Scan for the cell matching the given text and deliver its [x, y] coordinate at center. 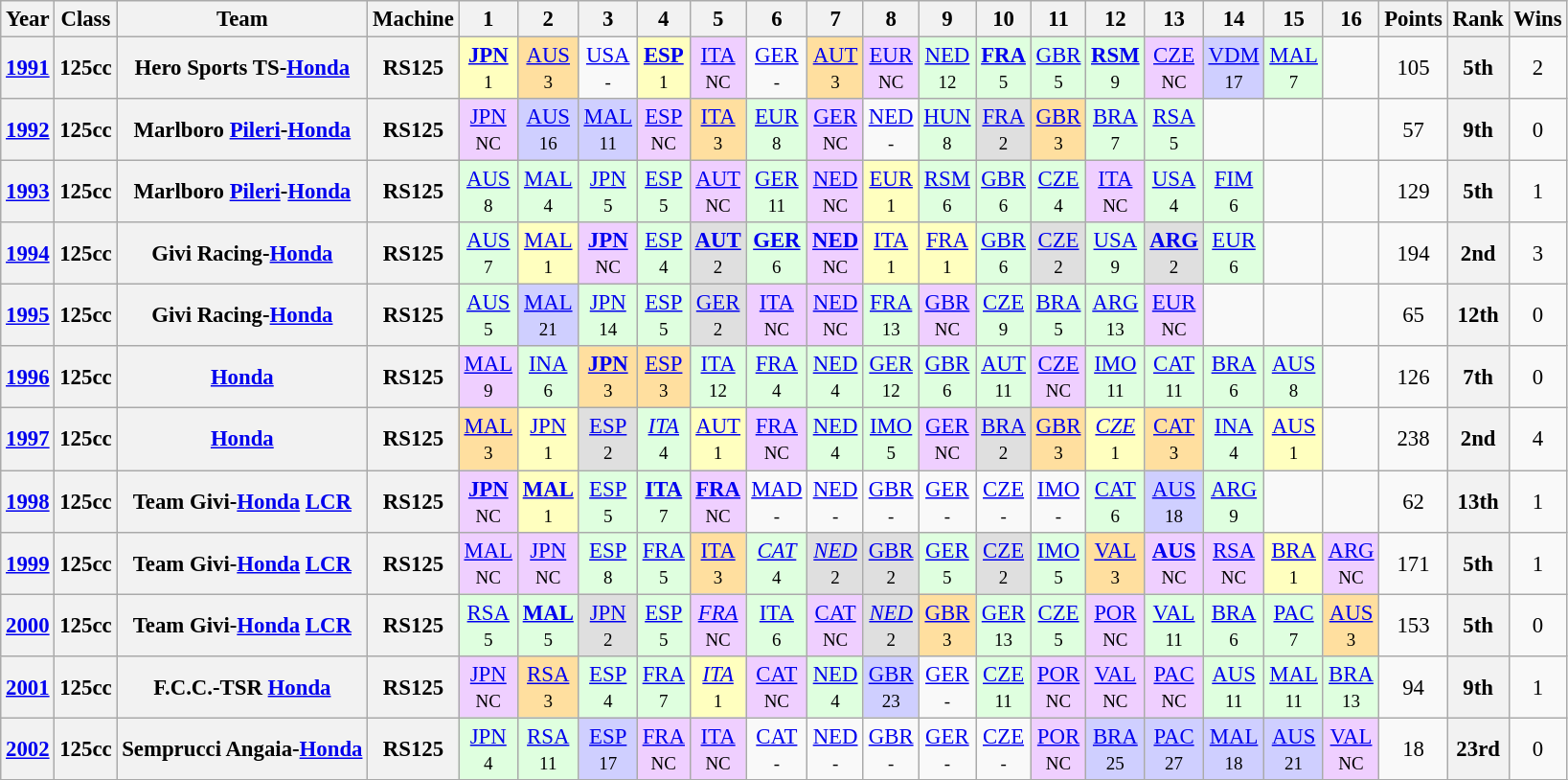
Rank [1478, 19]
13th [1478, 502]
AUS18 [1174, 502]
5 [718, 19]
ARGNC [1351, 563]
ITA6 [777, 625]
105 [1414, 69]
JPN4 [489, 749]
129 [1414, 192]
BRA2 [1004, 439]
HUN8 [947, 130]
ARG13 [1115, 316]
MAL18 [1234, 749]
VAL3 [1115, 563]
153 [1414, 625]
GER13 [1004, 625]
FRA4 [777, 378]
AUT1 [718, 439]
RSA11 [548, 749]
2002 [28, 749]
1995 [28, 316]
EUR8 [777, 130]
INA4 [1234, 439]
PAC27 [1174, 749]
CZE4 [1057, 192]
Points [1414, 19]
CAT11 [1174, 378]
ARG2 [1174, 253]
BRA1 [1293, 563]
USA9 [1115, 253]
RSANC [1234, 563]
JPN14 [607, 316]
ESP3 [663, 378]
171 [1414, 563]
94 [1414, 686]
RSA3 [548, 686]
AUS7 [489, 253]
USA- [607, 69]
13 [1174, 19]
BRA7 [1115, 130]
AUS21 [1293, 749]
AUS16 [548, 130]
57 [1414, 130]
1994 [28, 253]
1993 [28, 192]
2000 [28, 625]
NED12 [947, 69]
VAL11 [1174, 625]
FRA7 [663, 686]
VDM17 [1234, 69]
1998 [28, 502]
GER12 [891, 378]
FRA13 [891, 316]
Semprucci Angaia-Honda [242, 749]
GER11 [777, 192]
7th [1478, 378]
GBRNC [947, 316]
238 [1414, 439]
FRA2 [1004, 130]
MALNC [489, 563]
GER2 [718, 316]
AUSNC [1174, 563]
1997 [28, 439]
ARG9 [1234, 502]
2001 [28, 686]
Machine [414, 19]
MAL9 [489, 378]
AUS5 [489, 316]
CAT- [777, 749]
MAD- [777, 502]
23rd [1478, 749]
62 [1414, 502]
16 [1351, 19]
AUT2 [718, 253]
PAC7 [1293, 625]
GBR2 [891, 563]
1991 [28, 69]
11 [1057, 19]
12 [1115, 19]
AUS11 [1234, 686]
126 [1414, 378]
MAL4 [548, 192]
ESP8 [607, 563]
1999 [28, 563]
PACNC [1174, 686]
GBR23 [891, 686]
EUR6 [1234, 253]
BRA5 [1057, 316]
INA6 [548, 378]
MAL3 [489, 439]
10 [1004, 19]
CZE1 [1115, 439]
RSM9 [1115, 69]
CAT3 [1174, 439]
ESP17 [607, 749]
RSM6 [947, 192]
CZE9 [1004, 316]
CAT6 [1115, 502]
18 [1414, 749]
USA4 [1174, 192]
JPN2 [607, 625]
8 [891, 19]
CZE11 [1004, 686]
ITA4 [663, 439]
FIM6 [1234, 192]
12th [1478, 316]
ESPNC [663, 130]
ITA7 [663, 502]
ESP1 [663, 69]
9 [947, 19]
Hero Sports TS-Honda [242, 69]
AUT3 [835, 69]
1992 [28, 130]
AUTNC [718, 192]
7 [835, 19]
AUS1 [1293, 439]
F.C.C.-TSR Honda [242, 686]
15 [1293, 19]
IMO- [1057, 502]
AUT11 [1004, 378]
Wins [1538, 19]
Class [86, 19]
65 [1414, 316]
GER5 [947, 563]
1996 [28, 378]
GER6 [777, 253]
ESP2 [607, 439]
14 [1234, 19]
IMO11 [1115, 378]
JPN3 [607, 378]
CZE5 [1057, 625]
194 [1414, 253]
Team [242, 19]
ITA12 [718, 378]
MAL7 [1293, 69]
BRA13 [1351, 686]
MAL21 [548, 316]
GBR5 [1057, 69]
JPN5 [607, 192]
Year [28, 19]
FRA1 [947, 253]
6 [777, 19]
EUR1 [891, 192]
BRA25 [1115, 749]
MAL5 [548, 625]
CAT4 [777, 563]
